Scan for the cell matching the given text and deliver its (X, Y) coordinate at center. 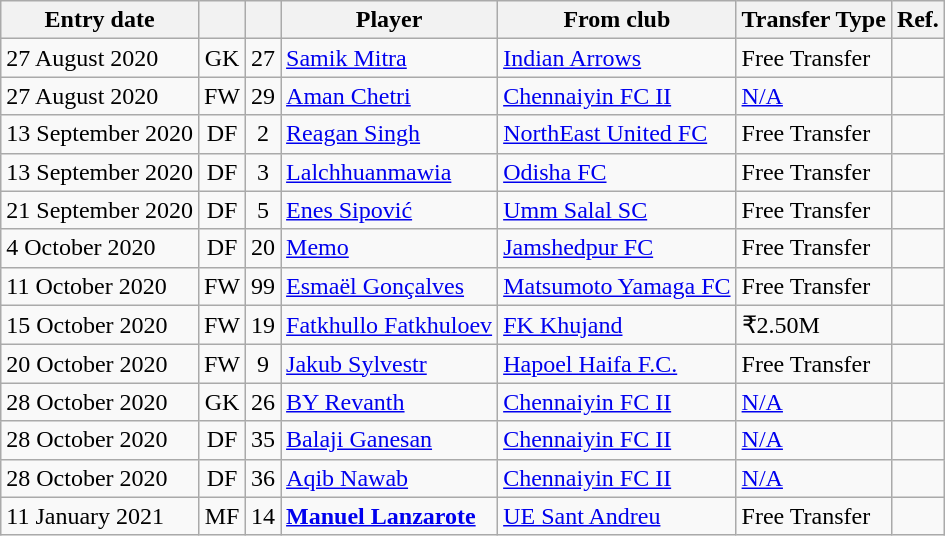
5 (264, 210)
Lalchhuanmawia (390, 172)
MF (222, 516)
21 September 2020 (100, 210)
14 (264, 516)
BY Revanth (390, 402)
Manuel Lanzarote (390, 516)
Player (390, 20)
29 (264, 96)
Balaji Ganesan (390, 440)
99 (264, 286)
3 (264, 172)
Samik Mitra (390, 58)
Transfer Type (814, 20)
From club (617, 20)
Hapoel Haifa F.C. (617, 364)
Indian Arrows (617, 58)
Entry date (100, 20)
20 (264, 248)
Jamshedpur FC (617, 248)
15 October 2020 (100, 325)
20 October 2020 (100, 364)
Aman Chetri (390, 96)
Ref. (918, 20)
Odisha FC (617, 172)
UE Sant Andreu (617, 516)
FK Khujand (617, 325)
19 (264, 325)
Fatkhullo Fatkhuloev (390, 325)
27 (264, 58)
4 October 2020 (100, 248)
11 October 2020 (100, 286)
NorthEast United FC (617, 134)
36 (264, 478)
Enes Sipović (390, 210)
Aqib Nawab (390, 478)
Umm Salal SC (617, 210)
₹2.50M (814, 325)
35 (264, 440)
11 January 2021 (100, 516)
26 (264, 402)
Reagan Singh (390, 134)
Memo (390, 248)
9 (264, 364)
Matsumoto Yamaga FC (617, 286)
2 (264, 134)
Esmaël Gonçalves (390, 286)
Jakub Sylvestr (390, 364)
